Return the [x, y] coordinate for the center point of the cell that contains the specified text.  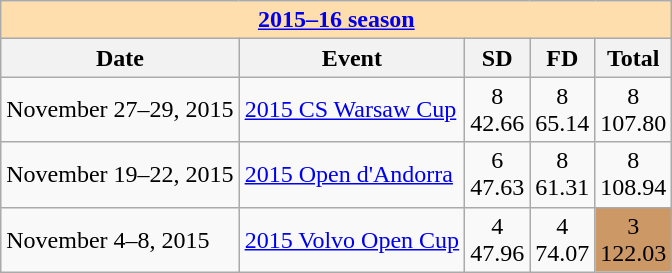
FD [562, 58]
8 108.94 [634, 174]
4 47.96 [498, 240]
Date [120, 58]
November 19–22, 2015 [120, 174]
8 65.14 [562, 110]
4 74.07 [562, 240]
3 122.03 [634, 240]
SD [498, 58]
2015 Open d'Andorra [352, 174]
Event [352, 58]
8 61.31 [562, 174]
2015 CS Warsaw Cup [352, 110]
Total [634, 58]
November 4–8, 2015 [120, 240]
2015–16 season [336, 20]
2015 Volvo Open Cup [352, 240]
November 27–29, 2015 [120, 110]
6 47.63 [498, 174]
8 107.80 [634, 110]
8 42.66 [498, 110]
